Capture the cell that displays the provided text and extract its [X, Y] central coordinate. 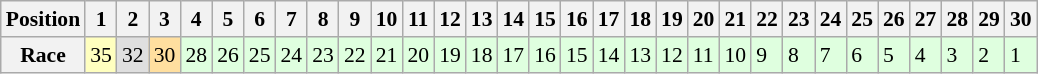
Race [43, 55]
32 [133, 55]
27 [926, 19]
Position [43, 19]
35 [101, 55]
29 [989, 19]
